From the cell containing the given text, extract its center point as (X, Y) coordinate. 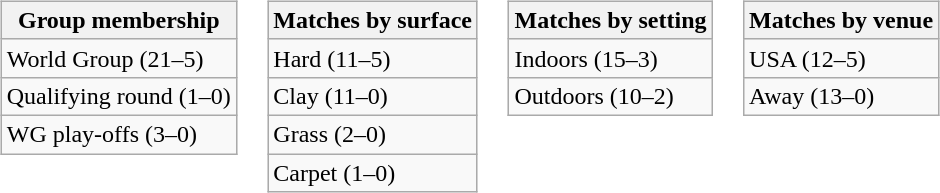
Indoors (15–3) (610, 58)
Matches by setting (610, 20)
Grass (2–0) (373, 134)
Clay (11–0) (373, 96)
Matches by surface (373, 20)
USA (12–5) (842, 58)
Carpet (1–0) (373, 173)
Outdoors (10–2) (610, 96)
Away (13–0) (842, 96)
Qualifying round (1–0) (118, 96)
World Group (21–5) (118, 58)
Group membership (118, 20)
WG play-offs (3–0) (118, 134)
Hard (11–5) (373, 58)
Matches by venue (842, 20)
